For the text-containing cell, return its midpoint in (x, y) coordinate format. 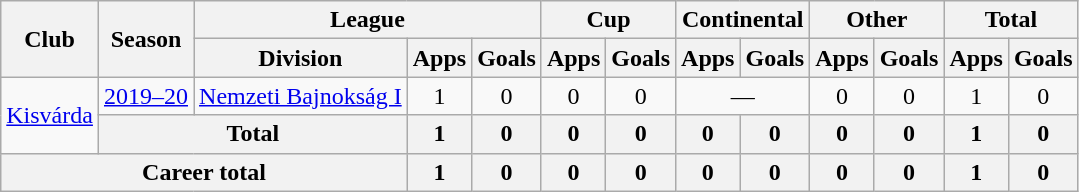
Career total (204, 172)
Cup (608, 20)
— (743, 96)
Division (301, 58)
League (368, 20)
Continental (743, 20)
Nemzeti Bajnokság I (301, 96)
Kisvárda (50, 115)
2019–20 (146, 96)
Club (50, 39)
Other (877, 20)
Season (146, 39)
